Scan for the cell matching the given text and deliver its [x, y] coordinate at center. 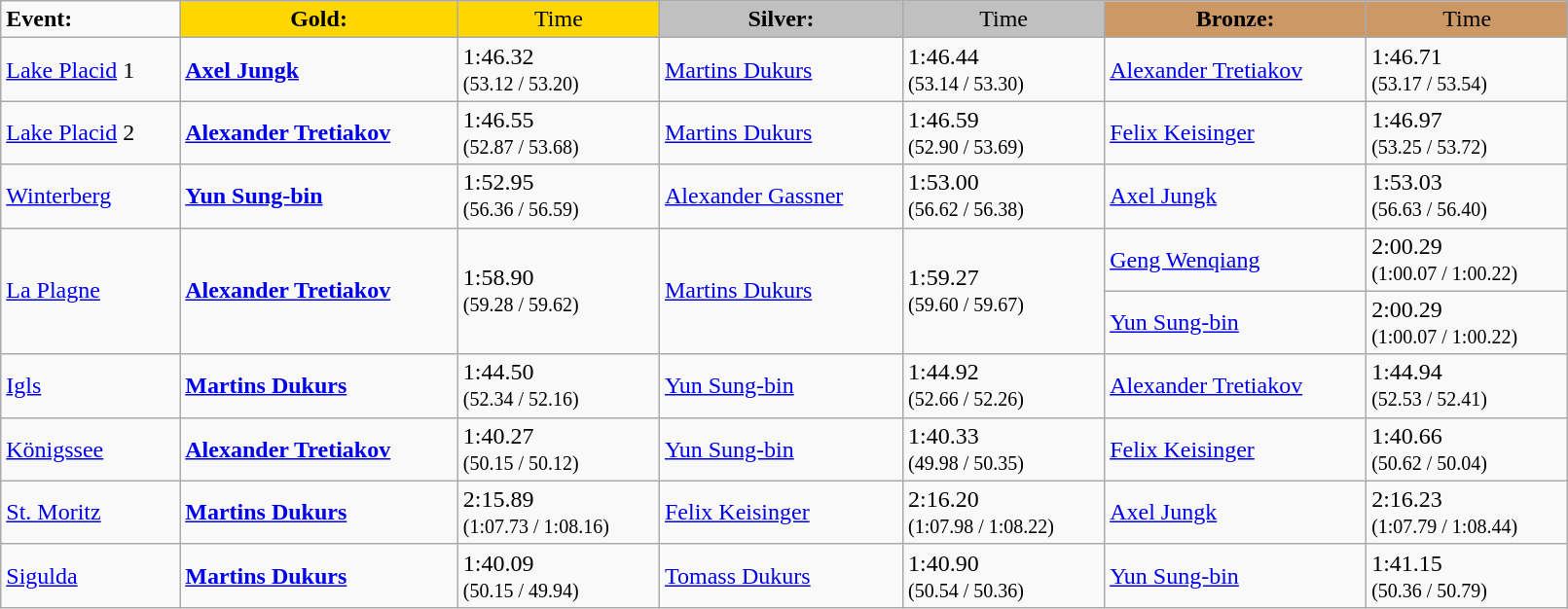
1:44.94(52.53 / 52.41) [1468, 385]
1:46.55(52.87 / 53.68) [559, 132]
1:40.27(50.15 / 50.12) [559, 449]
Lake Placid 1 [91, 70]
1:41.15(50.36 / 50.79) [1468, 576]
Lake Placid 2 [91, 132]
Bronze: [1236, 19]
1:53.03(56.63 / 56.40) [1468, 197]
1:46.97(53.25 / 53.72) [1468, 132]
2:15.89(1:07.73 / 1:08.16) [559, 512]
La Plagne [91, 291]
1:46.44(53.14 / 53.30) [1003, 70]
1:52.95(56.36 / 56.59) [559, 197]
Königssee [91, 449]
Gold: [319, 19]
Geng Wenqiang [1236, 259]
1:53.00(56.62 / 56.38) [1003, 197]
Sigulda [91, 576]
Igls [91, 385]
1:44.92(52.66 / 52.26) [1003, 385]
1:58.90(59.28 / 59.62) [559, 291]
Alexander Gassner [781, 197]
1:40.33(49.98 / 50.35) [1003, 449]
1:46.59(52.90 / 53.69) [1003, 132]
Winterberg [91, 197]
2:16.23(1:07.79 / 1:08.44) [1468, 512]
Silver: [781, 19]
1:44.50(52.34 / 52.16) [559, 385]
St. Moritz [91, 512]
2:16.20(1:07.98 / 1:08.22) [1003, 512]
Tomass Dukurs [781, 576]
1:40.90(50.54 / 50.36) [1003, 576]
1:40.09(50.15 / 49.94) [559, 576]
Event: [91, 19]
1:59.27(59.60 / 59.67) [1003, 291]
1:46.32(53.12 / 53.20) [559, 70]
1:40.66(50.62 / 50.04) [1468, 449]
1:46.71(53.17 / 53.54) [1468, 70]
